From the cell containing the given text, extract its center point as [x, y] coordinate. 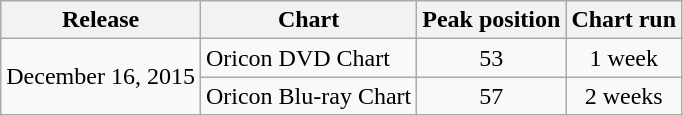
Chart run [624, 20]
57 [492, 96]
December 16, 2015 [101, 77]
Chart [308, 20]
Oricon Blu-ray Chart [308, 96]
Release [101, 20]
Oricon DVD Chart [308, 58]
Peak position [492, 20]
2 weeks [624, 96]
1 week [624, 58]
53 [492, 58]
